Determine the [X, Y] coordinate at the center of the cell enclosing the given text.  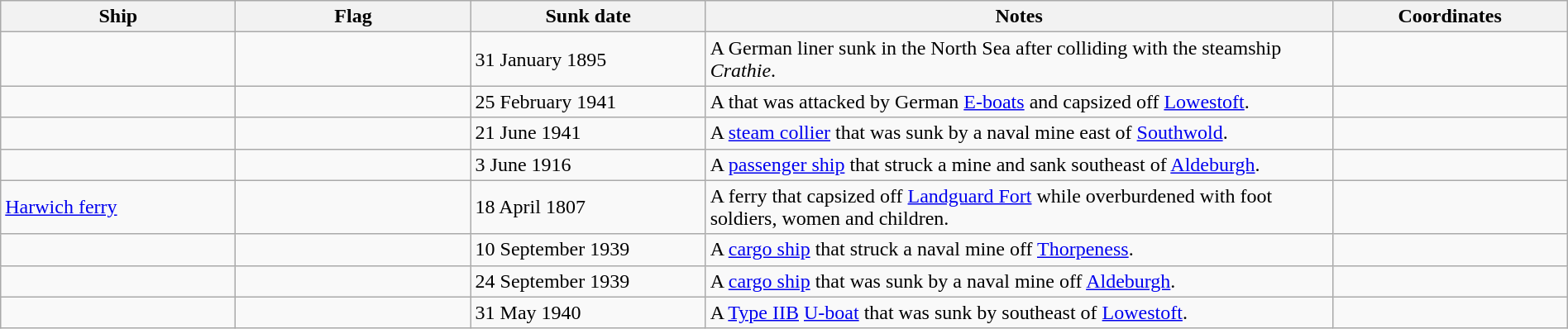
Ship [118, 17]
A that was attacked by German E-boats and capsized off Lowestoft. [1019, 102]
Flag [353, 17]
Sunk date [588, 17]
31 May 1940 [588, 312]
A German liner sunk in the North Sea after colliding with the steamship Crathie. [1019, 60]
10 September 1939 [588, 250]
31 January 1895 [588, 60]
A ferry that capsized off Landguard Fort while overburdened with foot soldiers, women and children. [1019, 207]
25 February 1941 [588, 102]
21 June 1941 [588, 133]
3 June 1916 [588, 164]
A steam collier that was sunk by a naval mine east of Southwold. [1019, 133]
Coordinates [1450, 17]
Harwich ferry [118, 207]
A passenger ship that struck a mine and sank southeast of Aldeburgh. [1019, 164]
A cargo ship that struck a naval mine off Thorpeness. [1019, 250]
Notes [1019, 17]
24 September 1939 [588, 281]
A cargo ship that was sunk by a naval mine off Aldeburgh. [1019, 281]
A Type IIB U-boat that was sunk by southeast of Lowestoft. [1019, 312]
18 April 1807 [588, 207]
